Scan for the cell matching the given text and deliver its [X, Y] coordinate at center. 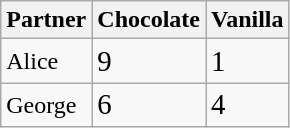
9 [149, 61]
Vanilla [248, 20]
4 [248, 105]
George [46, 105]
6 [149, 105]
Chocolate [149, 20]
Partner [46, 20]
1 [248, 61]
Alice [46, 61]
